Capture the cell that displays the provided text and extract its [X, Y] central coordinate. 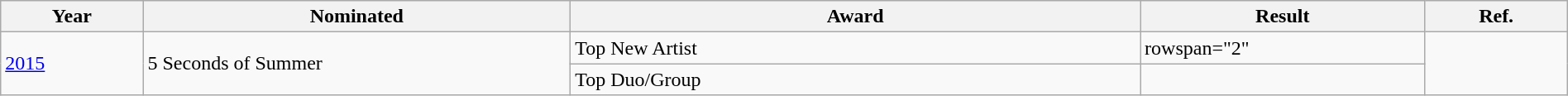
Ref. [1496, 17]
Nominated [357, 17]
Award [855, 17]
2015 [72, 64]
Top New Artist [855, 48]
rowspan="2" [1283, 48]
5 Seconds of Summer [357, 64]
Result [1283, 17]
Year [72, 17]
Top Duo/Group [855, 79]
